Identify which cell holds the provided text, then report its (x, y) central coordinate. 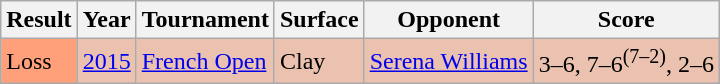
Serena Williams (448, 62)
Surface (319, 20)
Opponent (448, 20)
Score (626, 20)
Result (39, 20)
3–6, 7–6(7–2), 2–6 (626, 62)
2015 (106, 62)
Tournament (205, 20)
Clay (319, 62)
Year (106, 20)
French Open (205, 62)
Loss (39, 62)
